Scan for the cell matching the given text and deliver its (x, y) coordinate at center. 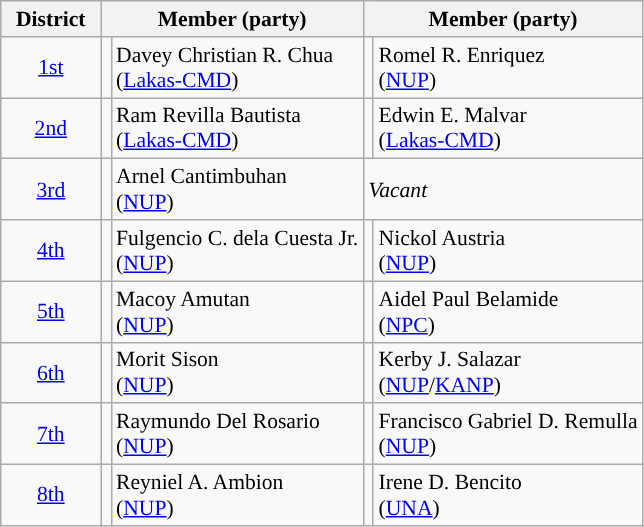
Edwin E. Malvar(Lakas-CMD) (508, 128)
Macoy Amutan(NUP) (237, 312)
Vacant (502, 190)
2nd (51, 128)
Arnel Cantimbuhan(NUP) (237, 190)
7th (51, 434)
Francisco Gabriel D. Remulla(NUP) (508, 434)
Raymundo Del Rosario(NUP) (237, 434)
4th (51, 250)
Davey Christian R. Chua(Lakas-CMD) (237, 68)
Reyniel A. Ambion(NUP) (237, 496)
Irene D. Bencito(UNA) (508, 496)
1st (51, 68)
3rd (51, 190)
Nickol Austria(NUP) (508, 250)
6th (51, 372)
Fulgencio C. dela Cuesta Jr.(NUP) (237, 250)
Morit Sison(NUP) (237, 372)
Kerby J. Salazar(NUP/KANP) (508, 372)
Romel R. Enriquez(NUP) (508, 68)
Ram Revilla Bautista (Lakas-CMD) (237, 128)
Aidel Paul Belamide(NPC) (508, 312)
5th (51, 312)
8th (51, 496)
District (51, 19)
